Capture the cell that displays the provided text and extract its (X, Y) central coordinate. 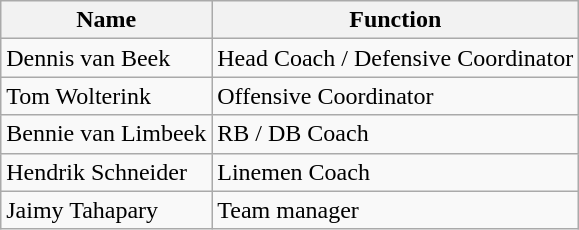
Jaimy Tahapary (106, 210)
Name (106, 20)
Head Coach / Defensive Coordinator (396, 58)
Bennie van Limbeek (106, 134)
Tom Wolterink (106, 96)
Linemen Coach (396, 172)
Dennis van Beek (106, 58)
Function (396, 20)
Hendrik Schneider (106, 172)
RB / DB Coach (396, 134)
Team manager (396, 210)
Offensive Coordinator (396, 96)
